Locate the cell with the specified text and output its (X, Y) center coordinate. 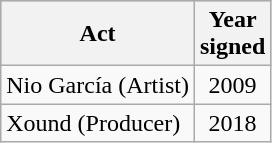
Xound (Producer) (98, 123)
2009 (232, 85)
2018 (232, 123)
Nio García (Artist) (98, 85)
Act (98, 34)
Year signed (232, 34)
